Locate the cell with the specified text and output its (X, Y) center coordinate. 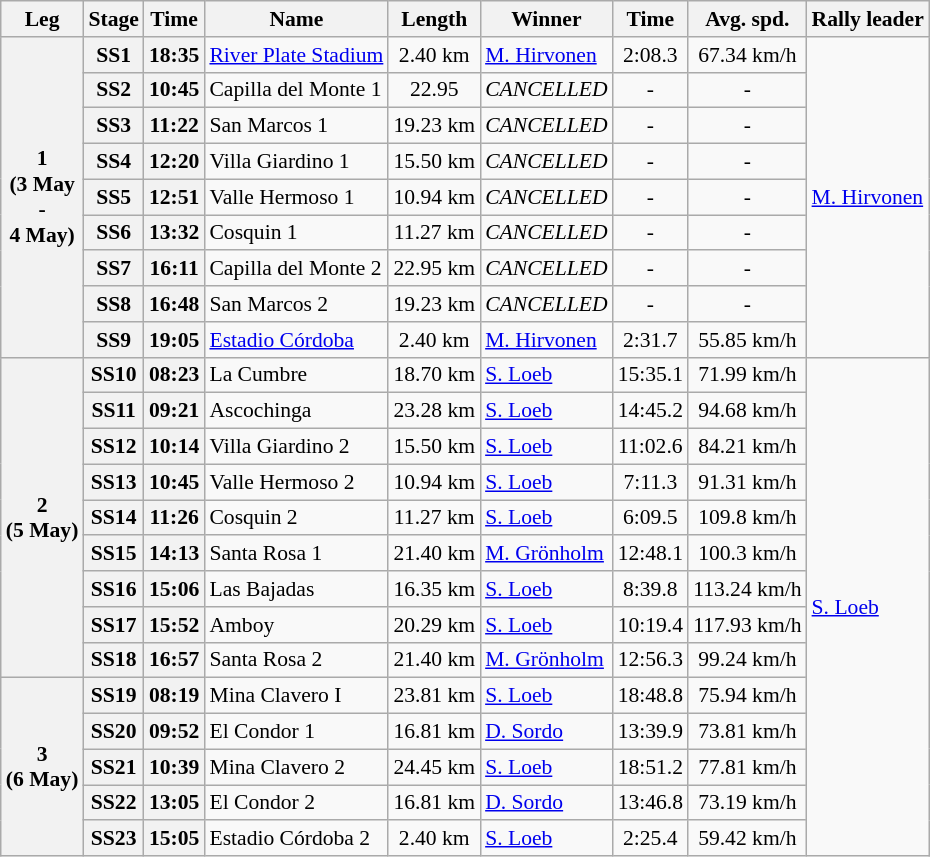
71.99 km/h (747, 375)
Valle Hermoso 2 (296, 482)
Estadio Córdoba 2 (296, 839)
94.68 km/h (747, 411)
100.3 km/h (747, 554)
16:57 (174, 660)
12:56.3 (650, 660)
Ascochinga (296, 411)
20.29 km (434, 625)
SS6 (113, 233)
16:11 (174, 269)
13:32 (174, 233)
109.8 km/h (747, 518)
59.42 km/h (747, 839)
11:22 (174, 126)
Estadio Córdoba (296, 340)
SS21 (113, 767)
73.19 km/h (747, 803)
113.24 km/h (747, 589)
Mina Clavero 2 (296, 767)
77.81 km/h (747, 767)
SS4 (113, 162)
Las Bajadas (296, 589)
Leg (42, 19)
Mina Clavero I (296, 696)
El Condor 2 (296, 803)
SS9 (113, 340)
55.85 km/h (747, 340)
Cosquin 1 (296, 233)
SS22 (113, 803)
SS12 (113, 447)
73.81 km/h (747, 732)
SS3 (113, 126)
Santa Rosa 1 (296, 554)
18:48.8 (650, 696)
SS18 (113, 660)
13:46.8 (650, 803)
SS16 (113, 589)
1(3 May-4 May) (42, 198)
84.21 km/h (747, 447)
SS11 (113, 411)
SS20 (113, 732)
09:21 (174, 411)
15:05 (174, 839)
23.81 km (434, 696)
117.93 km/h (747, 625)
6:09.5 (650, 518)
3(6 May) (42, 767)
Villa Giardino 2 (296, 447)
91.31 km/h (747, 482)
SS8 (113, 304)
8:39.8 (650, 589)
13:05 (174, 803)
SS5 (113, 197)
2:31.7 (650, 340)
Stage (113, 19)
Avg. spd. (747, 19)
08:19 (174, 696)
75.94 km/h (747, 696)
El Condor 1 (296, 732)
La Cumbre (296, 375)
11:26 (174, 518)
SS19 (113, 696)
15:52 (174, 625)
15:35.1 (650, 375)
10:39 (174, 767)
Valle Hermoso 1 (296, 197)
10:19.4 (650, 625)
Rally leader (868, 19)
SS15 (113, 554)
SS10 (113, 375)
Santa Rosa 2 (296, 660)
11:02.6 (650, 447)
SS17 (113, 625)
Winner (546, 19)
24.45 km (434, 767)
San Marcos 1 (296, 126)
Villa Giardino 1 (296, 162)
23.28 km (434, 411)
SS1 (113, 55)
Capilla del Monte 1 (296, 90)
2(5 May) (42, 518)
99.24 km/h (747, 660)
Length (434, 19)
08:23 (174, 375)
Name (296, 19)
SS2 (113, 90)
Capilla del Monte 2 (296, 269)
River Plate Stadium (296, 55)
14:13 (174, 554)
12:20 (174, 162)
16:48 (174, 304)
SS23 (113, 839)
18:35 (174, 55)
7:11.3 (650, 482)
SS13 (113, 482)
12:51 (174, 197)
Amboy (296, 625)
14:45.2 (650, 411)
2:08.3 (650, 55)
SS7 (113, 269)
19:05 (174, 340)
Cosquin 2 (296, 518)
67.34 km/h (747, 55)
18:51.2 (650, 767)
22.95 km (434, 269)
San Marcos 2 (296, 304)
15:06 (174, 589)
2:25.4 (650, 839)
12:48.1 (650, 554)
SS14 (113, 518)
10:14 (174, 447)
13:39.9 (650, 732)
18.70 km (434, 375)
09:52 (174, 732)
16.35 km (434, 589)
22.95 (434, 90)
